Extract the [X, Y] coordinate from the center of the cell holding the provided text.  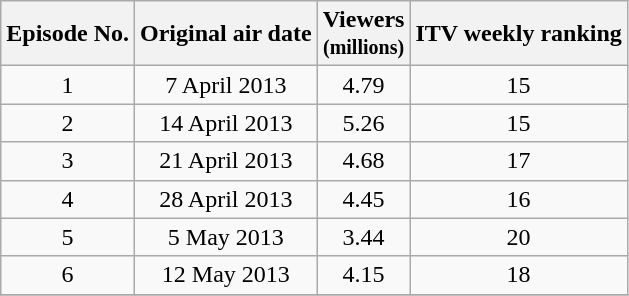
4.79 [364, 85]
4 [68, 199]
Episode No. [68, 34]
28 April 2013 [226, 199]
6 [68, 275]
5 [68, 237]
Viewers(millions) [364, 34]
16 [518, 199]
18 [518, 275]
5.26 [364, 123]
7 April 2013 [226, 85]
3 [68, 161]
ITV weekly ranking [518, 34]
14 April 2013 [226, 123]
20 [518, 237]
21 April 2013 [226, 161]
4.15 [364, 275]
17 [518, 161]
3.44 [364, 237]
2 [68, 123]
12 May 2013 [226, 275]
Original air date [226, 34]
5 May 2013 [226, 237]
4.68 [364, 161]
1 [68, 85]
4.45 [364, 199]
